From the cell containing the given text, extract its center point as [x, y] coordinate. 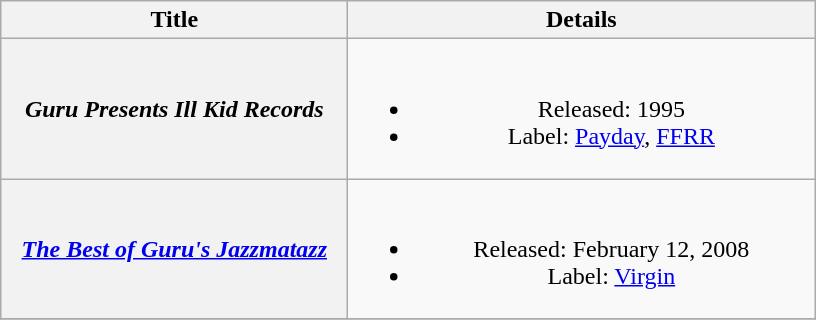
Title [174, 20]
Guru Presents Ill Kid Records [174, 109]
Released: February 12, 2008Label: Virgin [582, 249]
Details [582, 20]
The Best of Guru's Jazzmatazz [174, 249]
Released: 1995Label: Payday, FFRR [582, 109]
